Determine the (X, Y) coordinate at the center of the cell enclosing the given text.  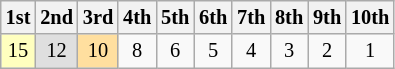
3 (289, 51)
1st (18, 17)
5th (175, 17)
4 (251, 51)
15 (18, 51)
10th (370, 17)
7th (251, 17)
9th (327, 17)
12 (56, 51)
8 (137, 51)
10 (98, 51)
6 (175, 51)
1 (370, 51)
6th (213, 17)
2 (327, 51)
8th (289, 17)
5 (213, 51)
3rd (98, 17)
2nd (56, 17)
4th (137, 17)
